From the cell containing the given text, extract its center point as [x, y] coordinate. 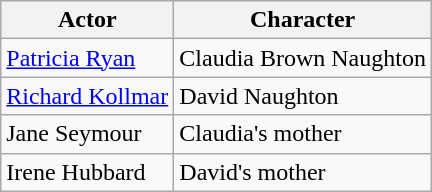
Jane Seymour [88, 134]
David's mother [303, 172]
Actor [88, 20]
Claudia's mother [303, 134]
David Naughton [303, 96]
Richard Kollmar [88, 96]
Character [303, 20]
Claudia Brown Naughton [303, 58]
Patricia Ryan [88, 58]
Irene Hubbard [88, 172]
